Return the (X, Y) coordinate for the center point of the cell that contains the specified text.  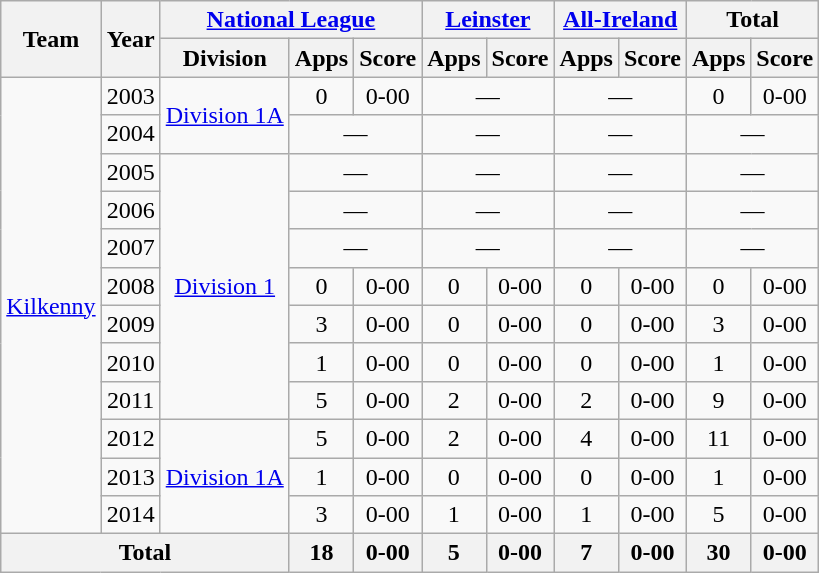
2006 (130, 210)
2011 (130, 400)
National League (290, 20)
All-Ireland (620, 20)
7 (586, 553)
2009 (130, 324)
2013 (130, 477)
Division (224, 58)
2014 (130, 515)
2007 (130, 248)
2008 (130, 286)
2003 (130, 96)
Division 1 (224, 286)
2010 (130, 362)
4 (586, 438)
Team (51, 39)
2012 (130, 438)
11 (718, 438)
Year (130, 39)
30 (718, 553)
2005 (130, 172)
18 (321, 553)
2004 (130, 134)
9 (718, 400)
Leinster (488, 20)
Kilkenny (51, 306)
